Extract the (X, Y) coordinate from the center of the cell holding the provided text.  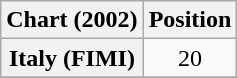
Chart (2002) (72, 20)
Italy (FIMI) (72, 58)
20 (190, 58)
Position (190, 20)
